Capture the cell that displays the provided text and extract its [x, y] central coordinate. 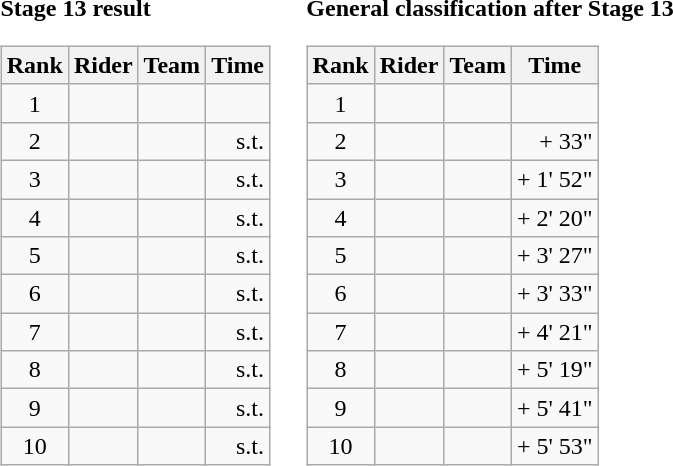
+ 2' 20" [554, 217]
+ 3' 33" [554, 294]
+ 33" [554, 141]
+ 5' 41" [554, 408]
+ 5' 19" [554, 370]
+ 3' 27" [554, 256]
+ 5' 53" [554, 446]
+ 4' 21" [554, 332]
+ 1' 52" [554, 179]
